Extract the [X, Y] coordinate from the center of the cell holding the provided text.  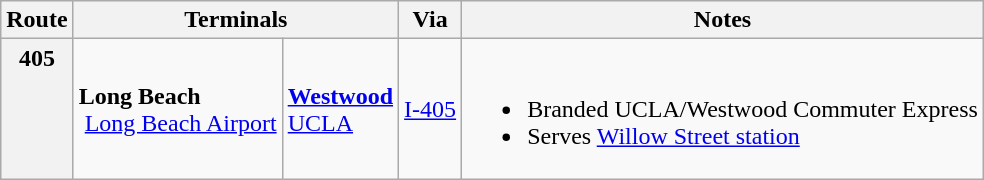
WestwoodUCLA [340, 109]
Route [37, 20]
405 [37, 109]
I-405 [430, 109]
Via [430, 20]
Notes [723, 20]
Terminals [236, 20]
Branded UCLA/Westwood Commuter ExpressServes Willow Street station [723, 109]
Long Beach Long Beach Airport [178, 109]
